Identify which cell holds the provided text, then report its (X, Y) central coordinate. 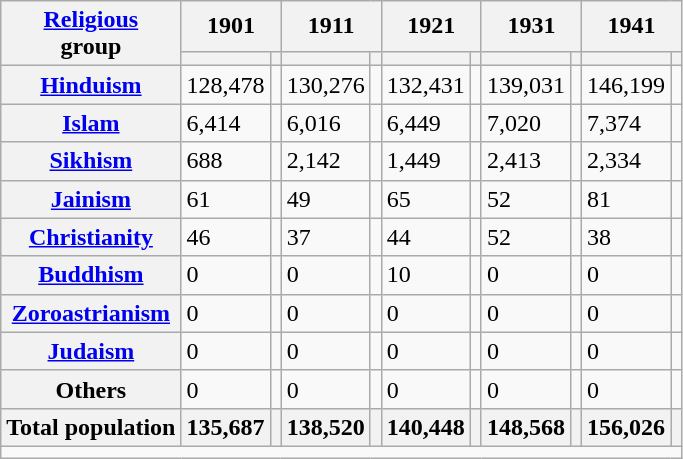
37 (326, 237)
Christianity (91, 237)
1901 (231, 26)
Hinduism (91, 85)
10 (426, 275)
Islam (91, 123)
1911 (331, 26)
65 (426, 199)
Others (91, 389)
1931 (531, 26)
6,449 (426, 123)
132,431 (426, 85)
138,520 (326, 427)
81 (626, 199)
2,142 (326, 161)
140,448 (426, 427)
Religiousgroup (91, 34)
Zoroastrianism (91, 313)
1921 (431, 26)
1941 (632, 26)
49 (326, 199)
Sikhism (91, 161)
2,334 (626, 161)
46 (226, 237)
128,478 (226, 85)
Jainism (91, 199)
130,276 (326, 85)
688 (226, 161)
7,020 (526, 123)
148,568 (526, 427)
135,687 (226, 427)
61 (226, 199)
Buddhism (91, 275)
146,199 (626, 85)
38 (626, 237)
1,449 (426, 161)
7,374 (626, 123)
6,414 (226, 123)
6,016 (326, 123)
156,026 (626, 427)
139,031 (526, 85)
Total population (91, 427)
2,413 (526, 161)
44 (426, 237)
Judaism (91, 351)
